Locate the cell with the specified text and output its [X, Y] center coordinate. 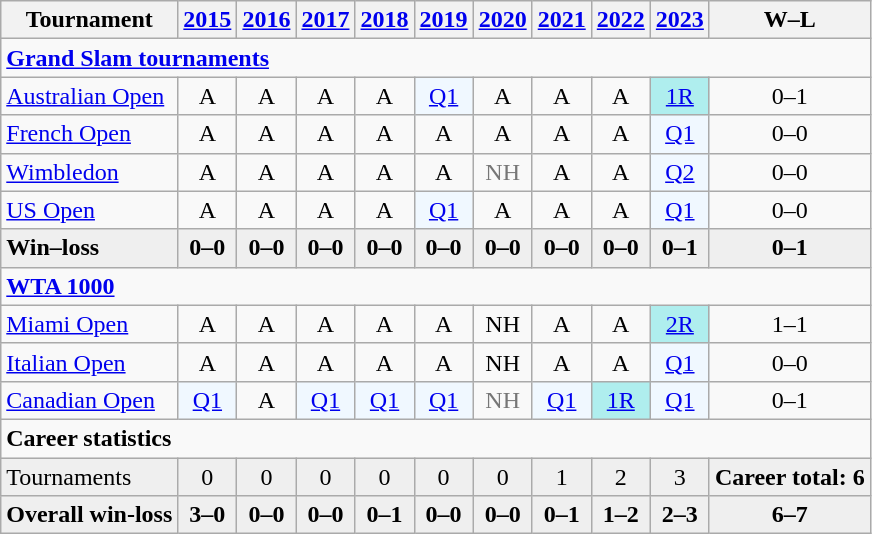
1–2 [620, 515]
2019 [444, 20]
WTA 1000 [436, 286]
Q2 [680, 172]
Australian Open [90, 96]
2017 [326, 20]
French Open [90, 134]
2–3 [680, 515]
Career statistics [436, 438]
Miami Open [90, 324]
Overall win-loss [90, 515]
2R [680, 324]
Career total: 6 [790, 477]
Win–loss [90, 248]
US Open [90, 210]
Italian Open [90, 362]
Tournament [90, 20]
6–7 [790, 515]
Grand Slam tournaments [436, 58]
W–L [790, 20]
Canadian Open [90, 400]
1 [562, 477]
2020 [502, 20]
2021 [562, 20]
1–1 [790, 324]
2018 [384, 20]
Tournaments [90, 477]
2016 [266, 20]
2022 [620, 20]
2023 [680, 20]
Wimbledon [90, 172]
3–0 [208, 515]
2015 [208, 20]
3 [680, 477]
2 [620, 477]
